Find where the given text appears and provide that cell's center as (x, y) coordinate. 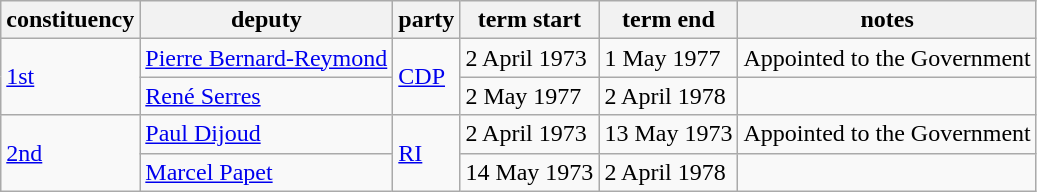
CDP (426, 77)
1 May 1977 (668, 58)
Paul Dijoud (266, 134)
party (426, 20)
2 May 1977 (530, 96)
Pierre Bernard-Reymond (266, 58)
René Serres (266, 96)
term end (668, 20)
13 May 1973 (668, 134)
14 May 1973 (530, 172)
constituency (70, 20)
Marcel Papet (266, 172)
notes (887, 20)
deputy (266, 20)
1st (70, 77)
RI (426, 153)
term start (530, 20)
2nd (70, 153)
